Locate the cell with the specified text and output its (X, Y) center coordinate. 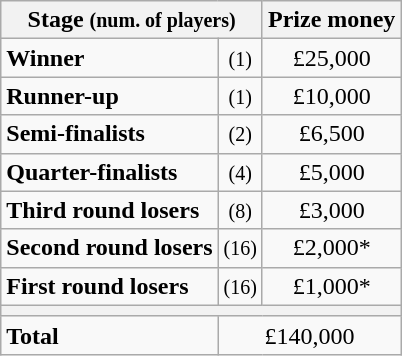
£25,000 (331, 58)
Stage (num. of players) (132, 20)
£140,000 (310, 335)
Second round losers (110, 248)
Third round losers (110, 210)
£6,500 (331, 134)
(4) (240, 172)
Winner (110, 58)
£1,000* (331, 286)
£5,000 (331, 172)
(8) (240, 210)
Quarter-finalists (110, 172)
First round losers (110, 286)
£2,000* (331, 248)
Runner-up (110, 96)
Total (110, 335)
£3,000 (331, 210)
£10,000 (331, 96)
Prize money (331, 20)
(2) (240, 134)
Semi-finalists (110, 134)
